Identify which cell holds the provided text, then report its (X, Y) central coordinate. 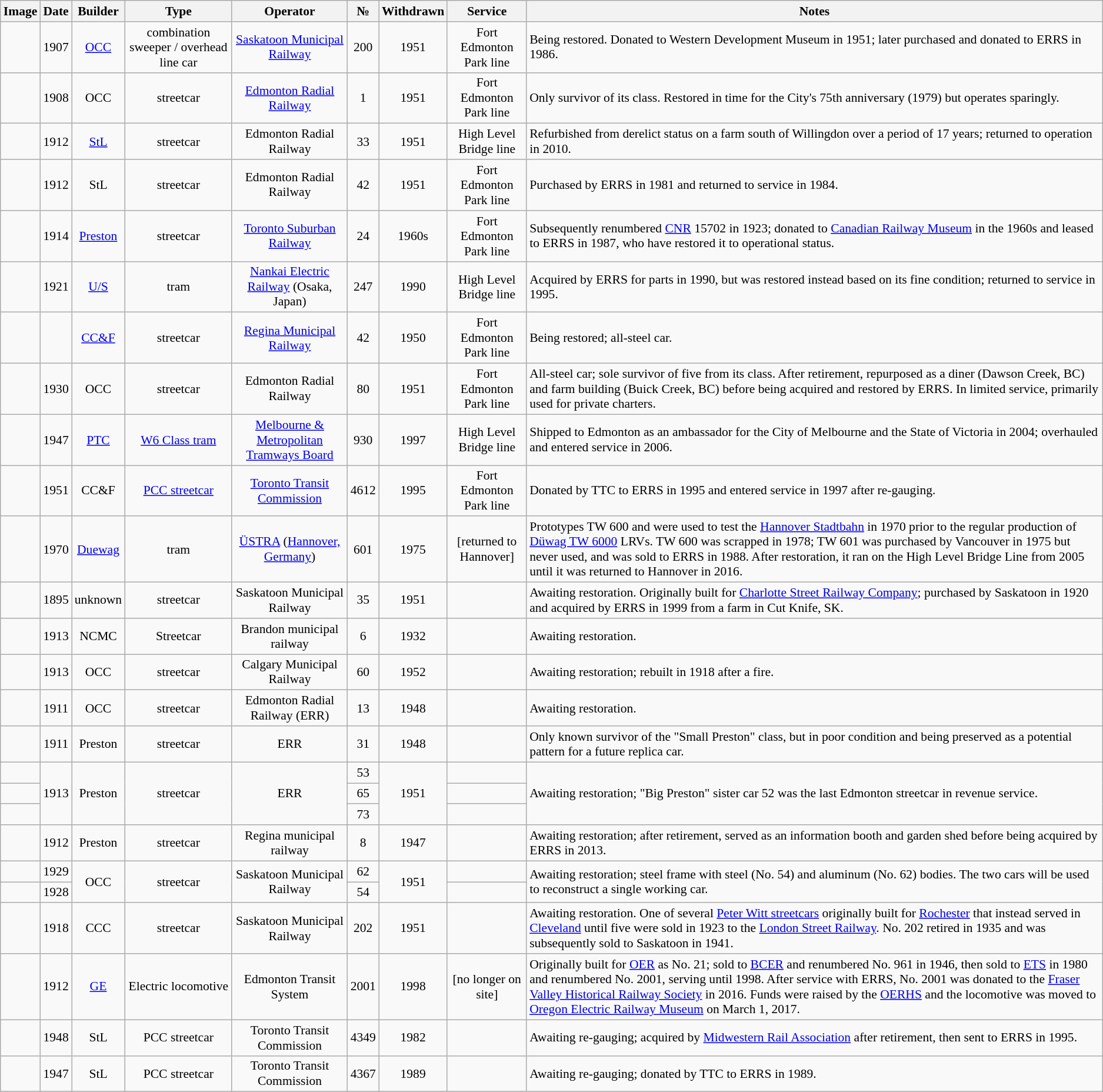
1990 (413, 287)
1921 (55, 287)
Duewag (98, 550)
Awaiting restoration; steel frame with steel (No. 54) and aluminum (No. 62) bodies. The two cars will be used to reconstruct a single working car. (814, 881)
Electric locomotive (178, 987)
Toronto Suburban Railway (289, 237)
Awaiting restoration; after retirement, served as an information booth and garden shed before being acquired by ERRS in 2013. (814, 843)
1998 (413, 987)
1929 (55, 871)
CCC (98, 928)
1908 (55, 98)
24 (364, 237)
U/S (98, 287)
73 (364, 815)
Builder (98, 11)
1960s (413, 237)
80 (364, 389)
1928 (55, 893)
Being restored; all-steel car. (814, 338)
Being restored. Donated to Western Development Museum in 1951; later purchased and donated to ERRS in 1986. (814, 47)
65 (364, 794)
62 (364, 871)
1914 (55, 237)
200 (364, 47)
1 (364, 98)
Awaiting re-gauging; donated by TTC to ERRS in 1989. (814, 1073)
4612 (364, 491)
1950 (413, 338)
Image (21, 11)
Purchased by ERRS in 1981 and returned to service in 1984. (814, 185)
1982 (413, 1038)
1895 (55, 600)
[no longer on site] (487, 987)
Acquired by ERRS for parts in 1990, but was restored instead based on its fine condition; returned to service in 1995. (814, 287)
6 (364, 637)
202 (364, 928)
GE (98, 987)
33 (364, 141)
8 (364, 843)
Refurbished from derelict status on a farm south of Willingdon over a period of 17 years; returned to operation in 2010. (814, 141)
31 (364, 744)
Awaiting restoration; "Big Preston" sister car 52 was the last Edmonton streetcar in revenue service. (814, 793)
Streetcar (178, 637)
№ (364, 11)
1989 (413, 1073)
combination sweeper / overhead line car (178, 47)
Only survivor of its class. Restored in time for the City's 75th anniversary (1979) but operates sparingly. (814, 98)
13 (364, 708)
601 (364, 550)
PTC (98, 440)
[returned to Hannover] (487, 550)
Date (55, 11)
Type (178, 11)
Donated by TTC to ERRS in 1995 and entered service in 1997 after re-gauging. (814, 491)
unknown (98, 600)
Calgary Municipal Railway (289, 672)
1930 (55, 389)
35 (364, 600)
Only known survivor of the "Small Preston" class, but in poor condition and being preserved as a potential pattern for a future replica car. (814, 744)
NCMC (98, 637)
Notes (814, 11)
4349 (364, 1038)
1952 (413, 672)
Brandon municipal railway (289, 637)
Edmonton Transit System (289, 987)
W6 Class tram (178, 440)
2001 (364, 987)
53 (364, 773)
4367 (364, 1073)
54 (364, 893)
247 (364, 287)
1918 (55, 928)
Edmonton Radial Railway (ERR) (289, 708)
1975 (413, 550)
Awaiting re-gauging; acquired by Midwestern Rail Association after retirement, then sent to ERRS in 1995. (814, 1038)
Melbourne & Metropolitan Tramways Board (289, 440)
Nankai Electric Railway (Osaka, Japan) (289, 287)
Operator (289, 11)
60 (364, 672)
1997 (413, 440)
1932 (413, 637)
ÜSTRA (Hannover, Germany) (289, 550)
Awaiting restoration; rebuilt in 1918 after a fire. (814, 672)
Regina municipal railway (289, 843)
930 (364, 440)
Service (487, 11)
Regina Municipal Railway (289, 338)
1970 (55, 550)
1907 (55, 47)
1995 (413, 491)
Shipped to Edmonton as an ambassador for the City of Melbourne and the State of Victoria in 2004; overhauled and entered service in 2006. (814, 440)
Withdrawn (413, 11)
